From the cell containing the given text, extract its center point as (x, y) coordinate. 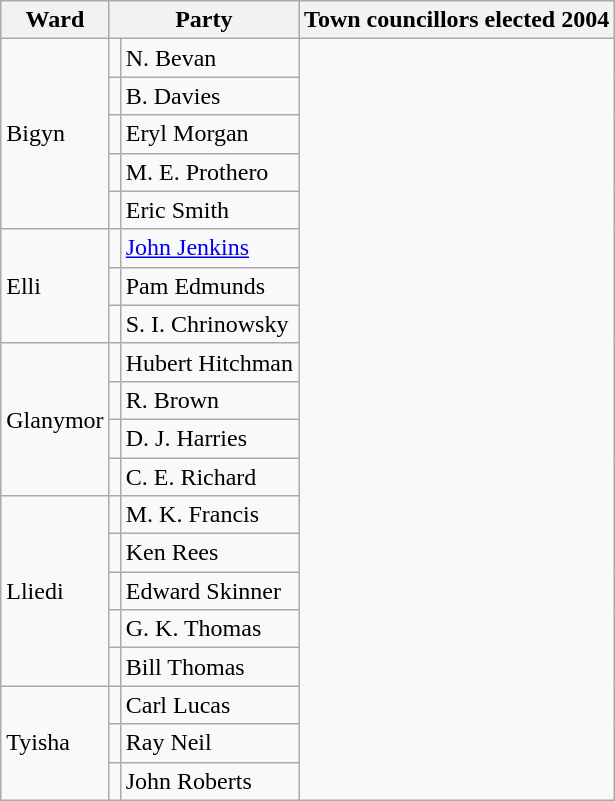
John Roberts (209, 781)
Lliedi (55, 591)
Bigyn (55, 134)
Elli (55, 286)
R. Brown (209, 400)
Party (204, 20)
S. I. Chrinowsky (209, 324)
M. K. Francis (209, 515)
Carl Lucas (209, 705)
Eric Smith (209, 210)
C. E. Richard (209, 477)
Town councillors elected 2004 (457, 20)
Ward (55, 20)
Bill Thomas (209, 667)
Edward Skinner (209, 591)
D. J. Harries (209, 438)
Ken Rees (209, 553)
Eryl Morgan (209, 134)
B. Davies (209, 96)
M. E. Prothero (209, 172)
John Jenkins (209, 248)
Glanymor (55, 419)
Tyisha (55, 743)
Ray Neil (209, 743)
G. K. Thomas (209, 629)
Hubert Hitchman (209, 362)
N. Bevan (209, 58)
Pam Edmunds (209, 286)
